Scan for the cell matching the given text and deliver its [X, Y] coordinate at center. 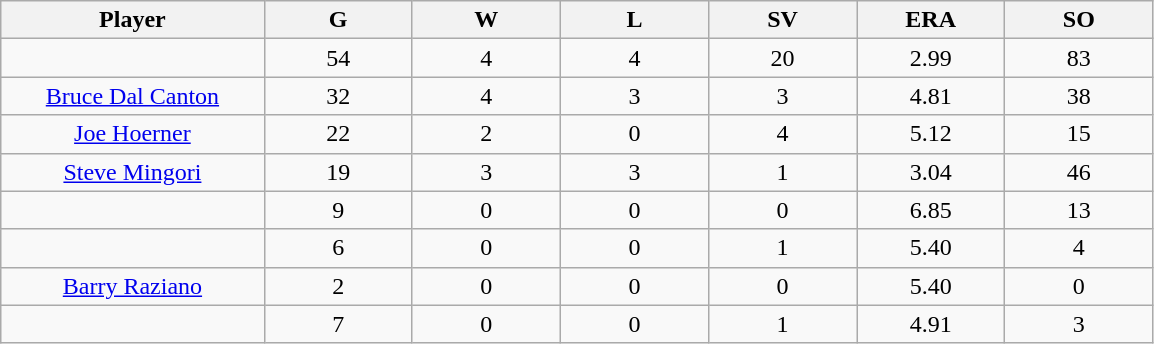
4.81 [931, 96]
W [486, 20]
13 [1079, 210]
2.99 [931, 58]
20 [782, 58]
SO [1079, 20]
6.85 [931, 210]
Barry Raziano [132, 286]
SV [782, 20]
32 [338, 96]
15 [1079, 134]
9 [338, 210]
Player [132, 20]
54 [338, 58]
3.04 [931, 172]
ERA [931, 20]
Steve Mingori [132, 172]
Bruce Dal Canton [132, 96]
38 [1079, 96]
46 [1079, 172]
83 [1079, 58]
19 [338, 172]
7 [338, 324]
4.91 [931, 324]
6 [338, 248]
L [634, 20]
22 [338, 134]
G [338, 20]
5.12 [931, 134]
Joe Hoerner [132, 134]
